Scan for the cell matching the given text and deliver its [X, Y] coordinate at center. 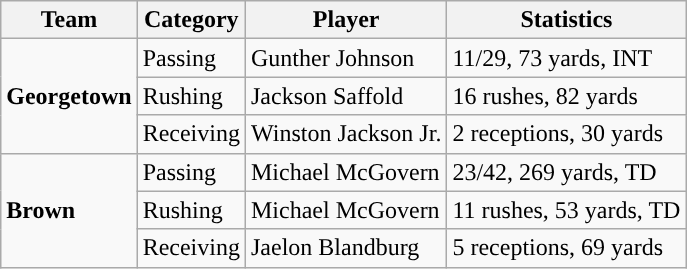
Team [69, 20]
Georgetown [69, 96]
Gunther Johnson [346, 58]
Player [346, 20]
Jaelon Blandburg [346, 248]
Winston Jackson Jr. [346, 134]
11 rushes, 53 yards, TD [566, 210]
Brown [69, 210]
Category [191, 20]
23/42, 269 yards, TD [566, 172]
11/29, 73 yards, INT [566, 58]
16 rushes, 82 yards [566, 96]
Jackson Saffold [346, 96]
5 receptions, 69 yards [566, 248]
2 receptions, 30 yards [566, 134]
Statistics [566, 20]
